Return the [X, Y] coordinate for the center point of the cell that contains the specified text.  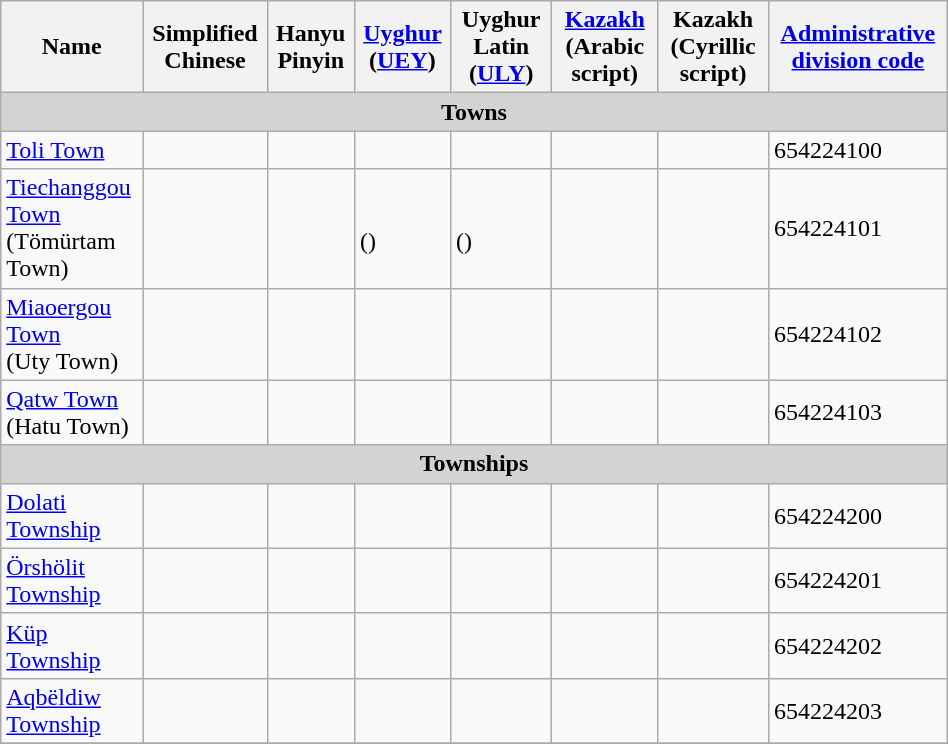
Küp Township [72, 646]
Name [72, 47]
Miaoergou Town(Uty Town) [72, 334]
654224100 [858, 150]
Aqbëldiw Township [72, 710]
654224202 [858, 646]
Kazakh (Cyrillic script) [714, 47]
Hanyu Pinyin [310, 47]
654224200 [858, 516]
Towns [474, 112]
654224203 [858, 710]
Administrative division code [858, 47]
654224103 [858, 412]
Kazakh (Arabic script) [605, 47]
654224101 [858, 228]
Uyghur (UEY) [402, 47]
Toli Town [72, 150]
Qatw Town(Hatu Town) [72, 412]
Örshölit Township [72, 580]
Uyghur Latin (ULY) [501, 47]
Townships [474, 464]
654224102 [858, 334]
Dolati Township [72, 516]
654224201 [858, 580]
Simplified Chinese [205, 47]
Tiechanggou Town(Tömürtam Town) [72, 228]
